Pinpoint the cell where the given text exists, returning its [X, Y] midpoint coordinate. 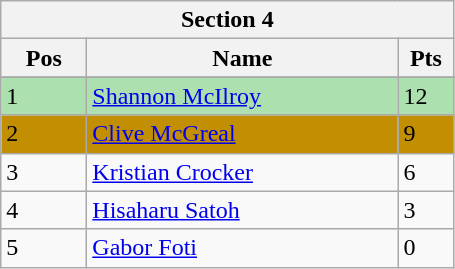
Kristian Crocker [242, 172]
0 [426, 248]
Hisaharu Satoh [242, 210]
12 [426, 96]
Clive McGreal [242, 134]
4 [44, 210]
9 [426, 134]
Name [242, 58]
2 [44, 134]
5 [44, 248]
Gabor Foti [242, 248]
Shannon McIlroy [242, 96]
6 [426, 172]
Pos [44, 58]
Pts [426, 58]
1 [44, 96]
Section 4 [228, 20]
